Pinpoint the cell where the given text exists, returning its [x, y] midpoint coordinate. 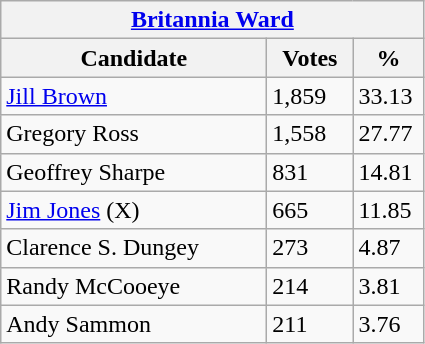
831 [310, 172]
1,859 [310, 96]
Clarence S. Dungey [134, 248]
1,558 [310, 134]
Jim Jones (X) [134, 210]
665 [310, 210]
Candidate [134, 58]
Andy Sammon [134, 324]
273 [310, 248]
Britannia Ward [212, 20]
Geoffrey Sharpe [134, 172]
Jill Brown [134, 96]
14.81 [388, 172]
Votes [310, 58]
Randy McCooeye [134, 286]
33.13 [388, 96]
4.87 [388, 248]
Gregory Ross [134, 134]
11.85 [388, 210]
3.76 [388, 324]
% [388, 58]
27.77 [388, 134]
211 [310, 324]
3.81 [388, 286]
214 [310, 286]
